Find where the given text appears and provide that cell's center as (X, Y) coordinate. 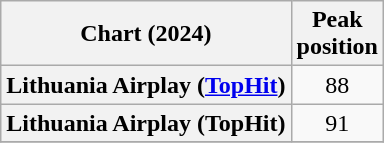
88 (337, 85)
91 (337, 123)
Chart (2024) (146, 34)
Peakposition (337, 34)
